Detect which cell encompasses the target text, then output its [x, y] center coordinate. 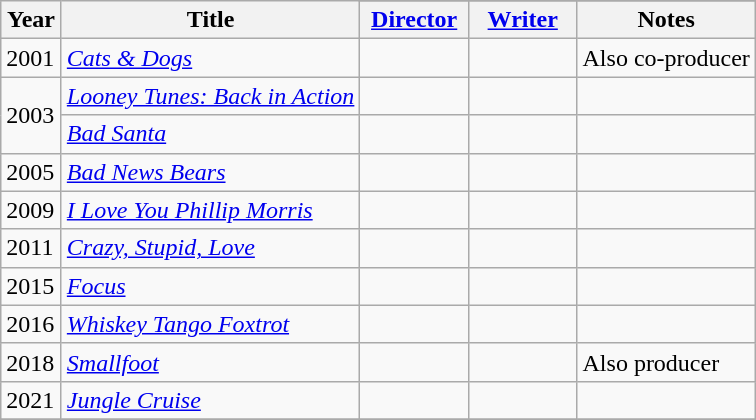
2021 [32, 400]
2009 [32, 210]
Writer [522, 20]
Also co-producer [666, 58]
Jungle Cruise [210, 400]
Also producer [666, 362]
Director [414, 20]
Focus [210, 286]
Notes [666, 20]
Smallfoot [210, 362]
2005 [32, 172]
2016 [32, 324]
Title [210, 20]
Crazy, Stupid, Love [210, 248]
2011 [32, 248]
Looney Tunes: Back in Action [210, 96]
Year [32, 20]
2003 [32, 115]
I Love You Phillip Morris [210, 210]
2001 [32, 58]
Bad Santa [210, 134]
2018 [32, 362]
2015 [32, 286]
Whiskey Tango Foxtrot [210, 324]
Cats & Dogs [210, 58]
Bad News Bears [210, 172]
